Output the [X, Y] coordinate of the center of the cell containing the given text.  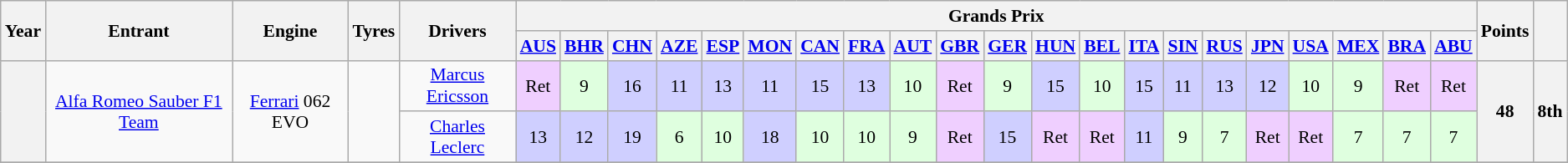
Engine [291, 30]
AZE [679, 46]
Alfa Romeo Sauber F1 Team [139, 111]
Entrant [139, 30]
Marcus Ericsson [457, 85]
AUS [539, 46]
RUS [1224, 46]
Points [1505, 30]
CHN [632, 46]
Year [23, 30]
BRA [1407, 46]
MON [769, 46]
GBR [960, 46]
16 [632, 85]
JPN [1268, 46]
SIN [1182, 46]
BEL [1102, 46]
Drivers [457, 30]
ESP [723, 46]
8th [1550, 111]
48 [1505, 111]
MEX [1358, 46]
Ferrari 062 EVO [291, 111]
HUN [1055, 46]
19 [632, 137]
CAN [820, 46]
AUT [913, 46]
FRA [866, 46]
USA [1311, 46]
ABU [1453, 46]
Charles Leclerc [457, 137]
18 [769, 137]
GER [1007, 46]
ITA [1144, 46]
BHR [584, 46]
Tyres [373, 30]
Grands Prix [997, 16]
6 [679, 137]
